Return the (X, Y) coordinate for the center point of the cell that contains the specified text.  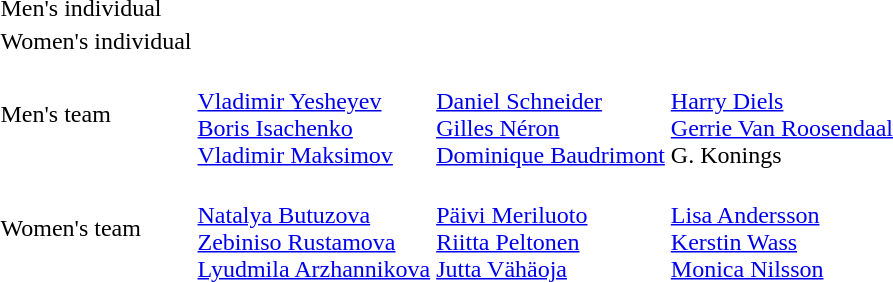
Vladimir YesheyevBoris IsachenkoVladimir Maksimov (314, 114)
Daniel SchneiderGilles NéronDominique Baudrimont (551, 114)
